Capture the cell that displays the provided text and extract its [X, Y] central coordinate. 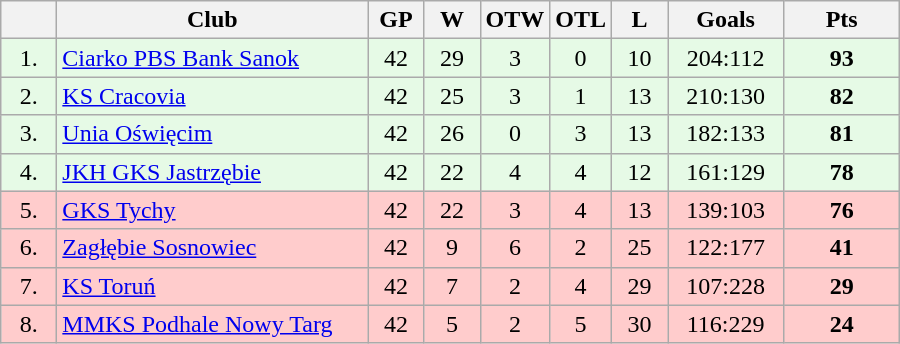
76 [842, 210]
JKH GKS Jastrzębie [212, 172]
6. [29, 248]
Zagłębie Sosnowiec [212, 248]
KS Cracovia [212, 96]
93 [842, 58]
1. [29, 58]
8. [29, 324]
116:229 [726, 324]
9 [452, 248]
107:228 [726, 286]
10 [640, 58]
26 [452, 134]
24 [842, 324]
OTL [581, 20]
210:130 [726, 96]
KS Toruń [212, 286]
5. [29, 210]
204:112 [726, 58]
MMKS Podhale Nowy Targ [212, 324]
GKS Tychy [212, 210]
82 [842, 96]
7 [452, 286]
Unia Oświęcim [212, 134]
78 [842, 172]
GP [396, 20]
182:133 [726, 134]
L [640, 20]
139:103 [726, 210]
3. [29, 134]
2. [29, 96]
1 [581, 96]
81 [842, 134]
122:177 [726, 248]
Ciarko PBS Bank Sanok [212, 58]
OTW [515, 20]
161:129 [726, 172]
12 [640, 172]
41 [842, 248]
7. [29, 286]
4. [29, 172]
W [452, 20]
Goals [726, 20]
30 [640, 324]
Pts [842, 20]
Club [212, 20]
6 [515, 248]
